Find where the given text appears and provide that cell's center as [X, Y] coordinate. 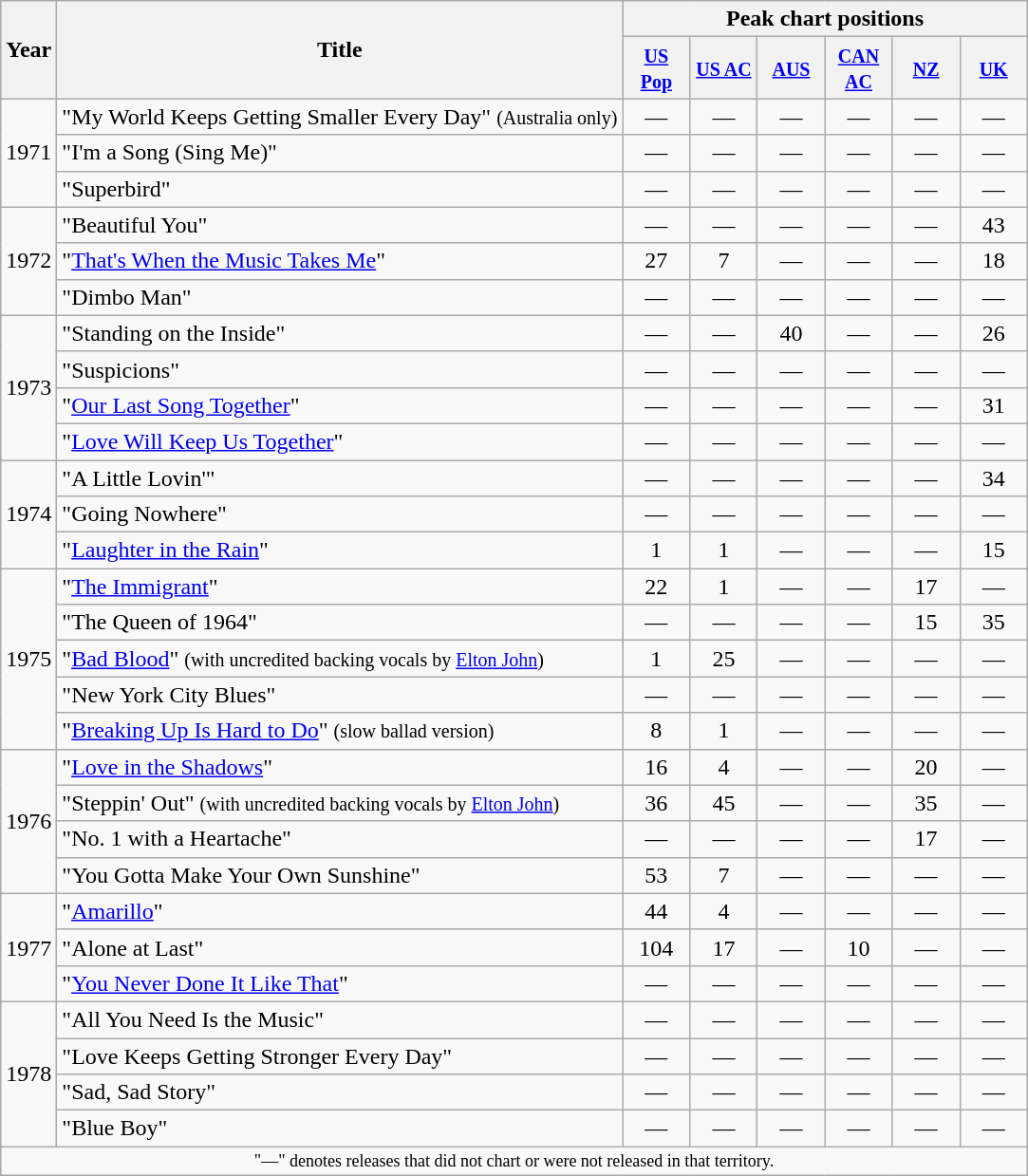
1971 [28, 153]
US AC [723, 68]
Peak chart positions [825, 19]
"Laughter in the Rain" [340, 551]
1972 [28, 261]
"New York City Blues" [340, 695]
"No. 1 with a Heartache" [340, 839]
"Suspicions" [340, 369]
16 [657, 767]
27 [657, 261]
8 [657, 731]
"You Never Done It Like That" [340, 983]
45 [723, 803]
"Love Keeps Getting Stronger Every Day" [340, 1056]
Year [28, 49]
22 [657, 587]
"Blue Boy" [340, 1129]
"Alone at Last" [340, 947]
"Steppin' Out" (with uncredited backing vocals by Elton John) [340, 803]
"Bad Blood" (with uncredited backing vocals by Elton John) [340, 659]
"The Queen of 1964" [340, 623]
CAN AC [858, 68]
36 [657, 803]
18 [993, 261]
10 [858, 947]
44 [657, 911]
"My World Keeps Getting Smaller Every Day" (Australia only) [340, 117]
"Love in the Shadows" [340, 767]
UK [993, 68]
1974 [28, 513]
1973 [28, 387]
1976 [28, 821]
AUS [792, 68]
"Amarillo" [340, 911]
"Standing on the Inside" [340, 333]
"All You Need Is the Music" [340, 1019]
NZ [926, 68]
"Sad, Sad Story" [340, 1092]
31 [993, 405]
"I'm a Song (Sing Me)" [340, 153]
"The Immigrant" [340, 587]
1977 [28, 947]
1975 [28, 659]
"Love Will Keep Us Together" [340, 441]
"A Little Lovin'" [340, 477]
US Pop [657, 68]
40 [792, 333]
104 [657, 947]
20 [926, 767]
1978 [28, 1073]
26 [993, 333]
"Breaking Up Is Hard to Do" (slow ballad version) [340, 731]
53 [657, 875]
"—" denotes releases that did not chart or were not released in that territory. [514, 1162]
"Dimbo Man" [340, 297]
"Beautiful You" [340, 225]
"You Gotta Make Your Own Sunshine" [340, 875]
Title [340, 49]
"Superbird" [340, 189]
"Going Nowhere" [340, 514]
25 [723, 659]
"Our Last Song Together" [340, 405]
"That's When the Music Takes Me" [340, 261]
34 [993, 477]
43 [993, 225]
